Return [x, y] of the center of cell containing provided text 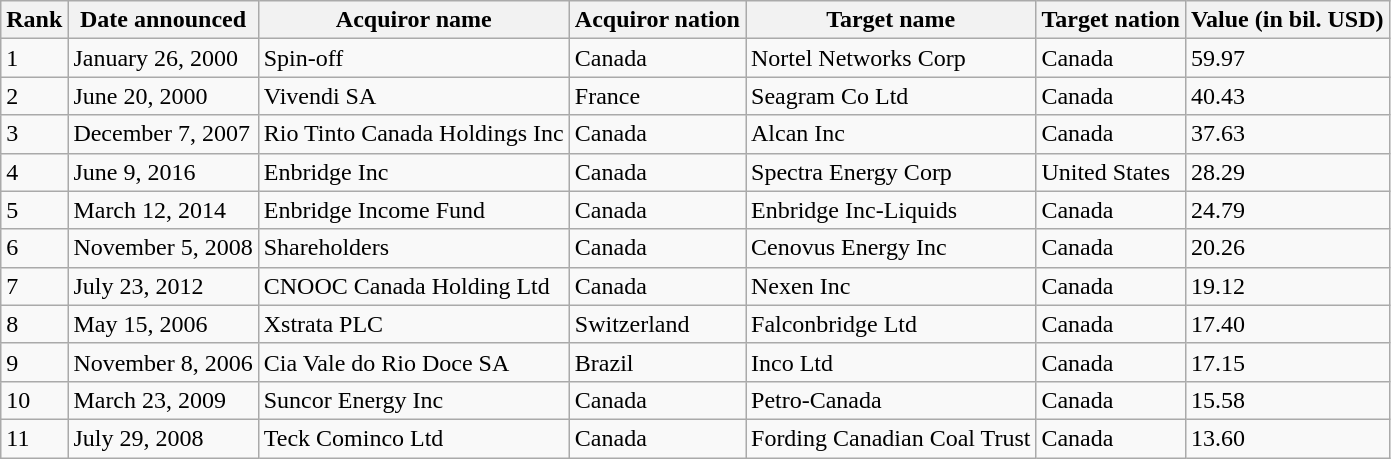
Petro-Canada [891, 400]
8 [34, 324]
3 [34, 134]
7 [34, 286]
2 [34, 96]
Switzerland [657, 324]
Inco Ltd [891, 362]
Alcan Inc [891, 134]
Value (in bil. USD) [1287, 20]
Teck Cominco Ltd [414, 438]
November 5, 2008 [163, 248]
Cia Vale do Rio Doce SA [414, 362]
March 12, 2014 [163, 210]
Spectra Energy Corp [891, 172]
Target nation [1111, 20]
4 [34, 172]
9 [34, 362]
17.40 [1287, 324]
19.12 [1287, 286]
28.29 [1287, 172]
37.63 [1287, 134]
Rank [34, 20]
Suncor Energy Inc [414, 400]
July 23, 2012 [163, 286]
Seagram Co Ltd [891, 96]
1 [34, 58]
Cenovus Energy Inc [891, 248]
Shareholders [414, 248]
June 9, 2016 [163, 172]
CNOOC Canada Holding Ltd [414, 286]
Acquiror name [414, 20]
May 15, 2006 [163, 324]
France [657, 96]
6 [34, 248]
Nexen Inc [891, 286]
Rio Tinto Canada Holdings Inc [414, 134]
15.58 [1287, 400]
January 26, 2000 [163, 58]
June 20, 2000 [163, 96]
July 29, 2008 [163, 438]
59.97 [1287, 58]
Target name [891, 20]
13.60 [1287, 438]
Vivendi SA [414, 96]
20.26 [1287, 248]
11 [34, 438]
Fording Canadian Coal Trust [891, 438]
Enbridge Inc [414, 172]
40.43 [1287, 96]
Spin-off [414, 58]
Falconbridge Ltd [891, 324]
10 [34, 400]
Acquiror nation [657, 20]
Enbridge Income Fund [414, 210]
24.79 [1287, 210]
5 [34, 210]
March 23, 2009 [163, 400]
United States [1111, 172]
Nortel Networks Corp [891, 58]
17.15 [1287, 362]
Brazil [657, 362]
Date announced [163, 20]
Enbridge Inc-Liquids [891, 210]
November 8, 2006 [163, 362]
Xstrata PLC [414, 324]
December 7, 2007 [163, 134]
